Return (X, Y) of the center of cell containing provided text 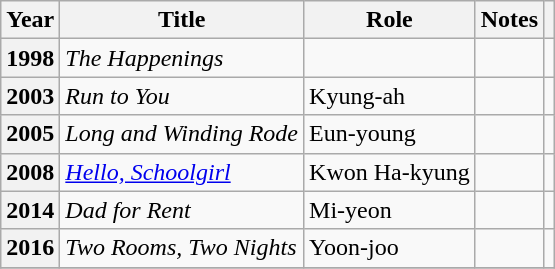
Kyung-ah (390, 96)
2008 (30, 172)
Eun-young (390, 134)
Yoon-joo (390, 248)
The Happenings (182, 58)
Run to You (182, 96)
Year (30, 20)
Notes (509, 20)
2016 (30, 248)
Two Rooms, Two Nights (182, 248)
2003 (30, 96)
Long and Winding Rode (182, 134)
2014 (30, 210)
1998 (30, 58)
Title (182, 20)
2005 (30, 134)
Mi-yeon (390, 210)
Role (390, 20)
Hello, Schoolgirl (182, 172)
Kwon Ha-kyung (390, 172)
Dad for Rent (182, 210)
